Return the [X, Y] coordinate for the center point of the cell that contains the specified text.  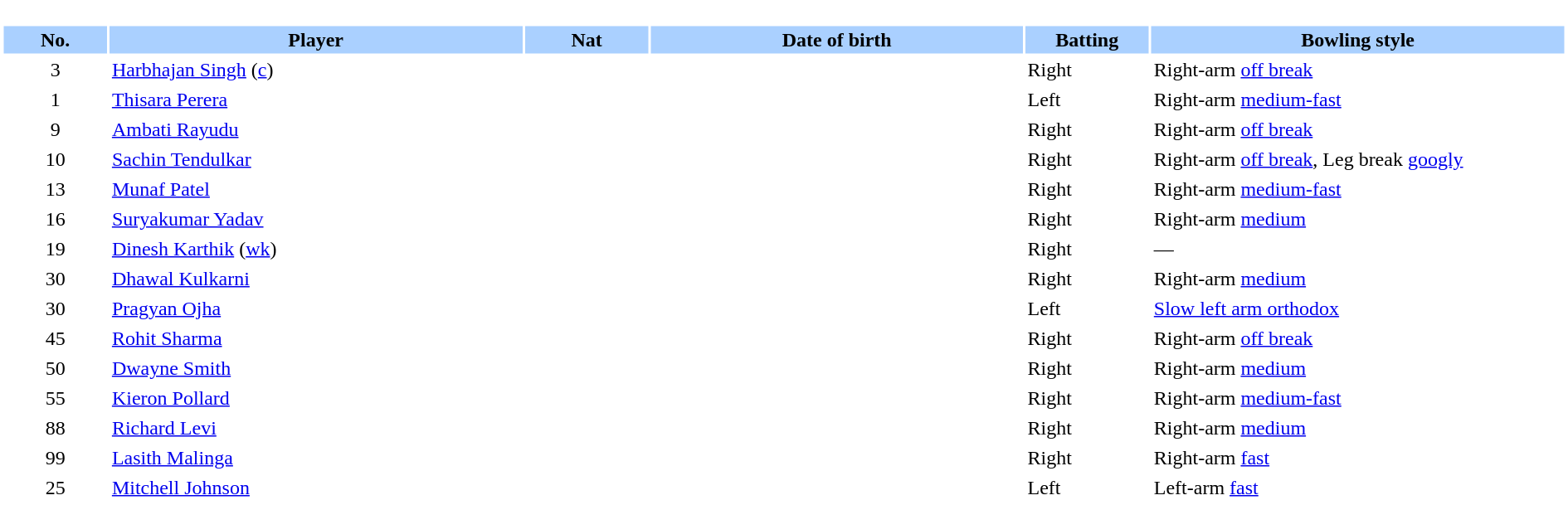
50 [55, 368]
Suryakumar Yadav [316, 219]
10 [55, 159]
19 [55, 249]
Richard Levi [316, 428]
Dwayne Smith [316, 368]
Sachin Tendulkar [316, 159]
Nat [586, 40]
Right-arm off break, Leg break googly [1358, 159]
Rohit Sharma [316, 338]
Dhawal Kulkarni [316, 279]
9 [55, 129]
Left-arm fast [1358, 488]
Bowling style [1358, 40]
45 [55, 338]
Munaf Patel [316, 189]
99 [55, 458]
Date of birth [837, 40]
Harbhajan Singh (c) [316, 70]
Batting [1087, 40]
Pragyan Ojha [316, 308]
Player [316, 40]
13 [55, 189]
Dinesh Karthik (wk) [316, 249]
— [1358, 249]
25 [55, 488]
Ambati Rayudu [316, 129]
55 [55, 398]
Lasith Malinga [316, 458]
1 [55, 100]
16 [55, 219]
88 [55, 428]
Right-arm fast [1358, 458]
3 [55, 70]
Slow left arm orthodox [1358, 308]
No. [55, 40]
Mitchell Johnson [316, 488]
Kieron Pollard [316, 398]
Thisara Perera [316, 100]
